Return (X, Y) of the center of cell containing provided text 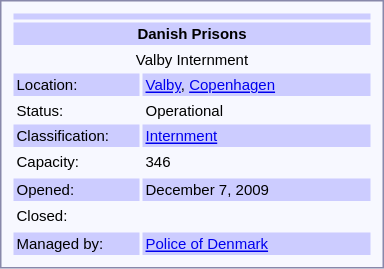
Opened: (77, 189)
December 7, 2009 (256, 189)
Internment (256, 135)
Danish Prisons (192, 33)
Valby Internment (192, 59)
Capacity: (77, 161)
Operational (256, 110)
Police of Denmark (256, 243)
346 (256, 161)
Classification: (77, 135)
Location: (77, 85)
Closed: (77, 215)
Valby, Copenhagen (256, 85)
Status: (77, 110)
Managed by: (77, 243)
